Determine the (X, Y) coordinate at the center of the cell enclosing the given text.  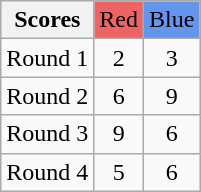
Round 1 (48, 58)
Blue (172, 20)
5 (119, 172)
Round 4 (48, 172)
2 (119, 58)
Round 3 (48, 134)
Scores (48, 20)
Red (119, 20)
Round 2 (48, 96)
3 (172, 58)
